Extract the [x, y] coordinate from the center of the cell holding the provided text.  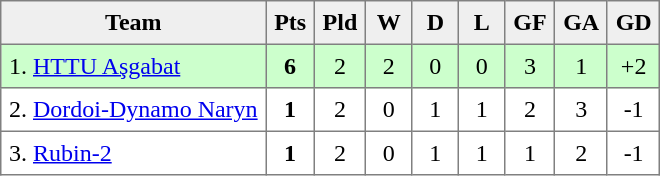
2. Dordoi-Dynamo Naryn [134, 110]
Team [134, 23]
Pts [290, 23]
GA [581, 23]
3. Rubin-2 [134, 153]
W [389, 23]
L [482, 23]
D [435, 23]
GD [633, 23]
Pld [340, 23]
1. HTTU Aşgabat [134, 66]
+2 [633, 66]
6 [290, 66]
GF [530, 23]
